Locate the cell with the specified text and output its (x, y) center coordinate. 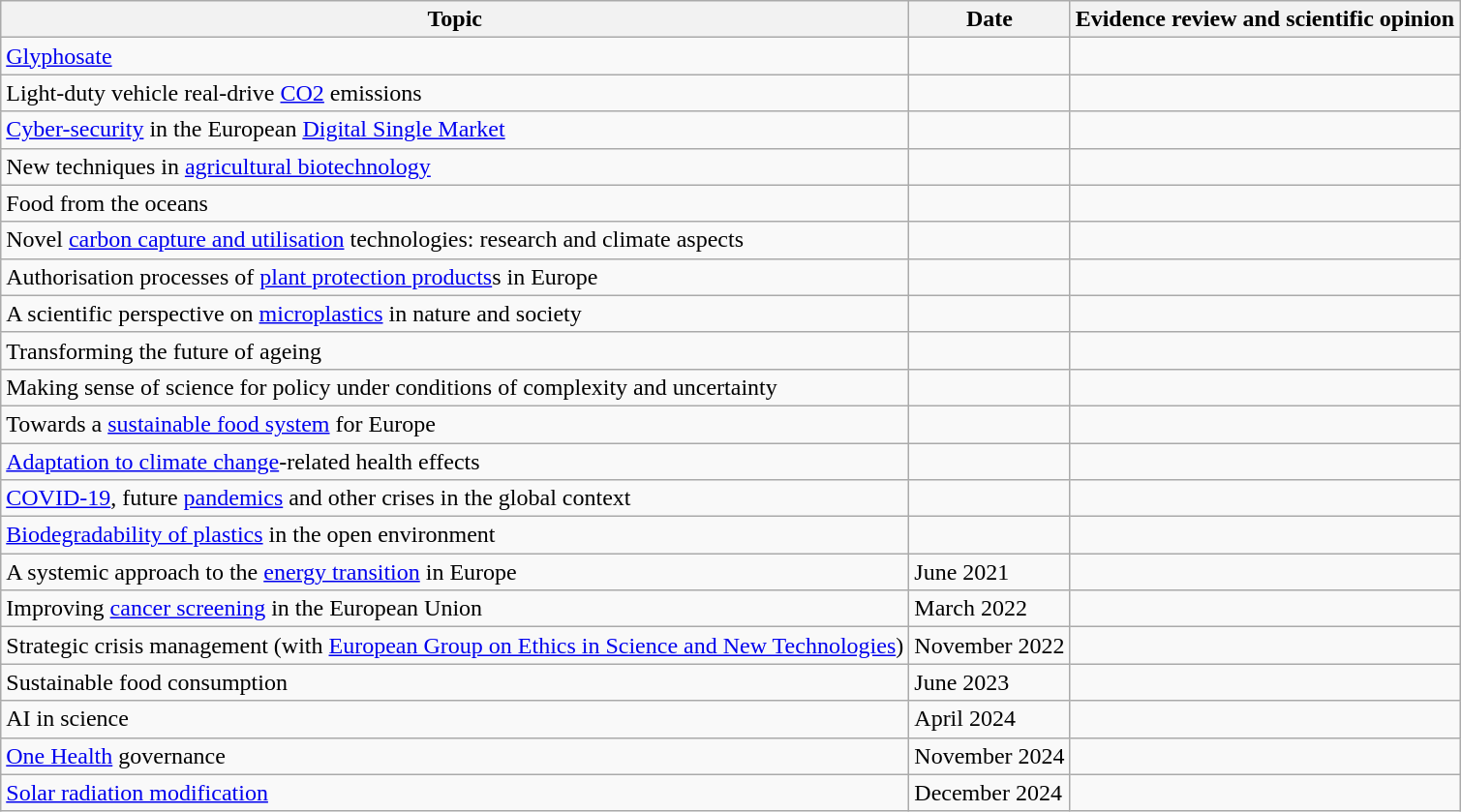
Cyber-security in the European Digital Single Market (455, 130)
Evidence review and scientific opinion (1264, 19)
June 2023 (989, 682)
Glyphosate (455, 56)
Solar radiation modification (455, 793)
New techniques in agricultural biotechnology (455, 166)
Date (989, 19)
A scientific perspective on microplastics in nature and society (455, 314)
June 2021 (989, 572)
Adaptation to climate change-related health effects (455, 462)
One Health governance (455, 756)
Authorisation processes of plant protection productss in Europe (455, 277)
December 2024 (989, 793)
March 2022 (989, 609)
Towards a sustainable food system for Europe (455, 424)
AI in science (455, 719)
Improving cancer screening in the European Union (455, 609)
Light-duty vehicle real-drive CO2 emissions (455, 93)
Biodegradability of plastics in the open environment (455, 535)
Topic (455, 19)
Sustainable food consumption (455, 682)
COVID-19, future pandemics and other crises in the global context (455, 498)
Strategic crisis management (with European Group on Ethics in Science and New Technologies) (455, 646)
Making sense of science for policy under conditions of complexity and uncertainty (455, 387)
Transforming the future of ageing (455, 350)
Food from the oceans (455, 203)
Novel carbon capture and utilisation technologies: research and climate aspects (455, 240)
November 2024 (989, 756)
November 2022 (989, 646)
April 2024 (989, 719)
A systemic approach to the energy transition in Europe (455, 572)
